Capture the cell that displays the provided text and extract its (X, Y) central coordinate. 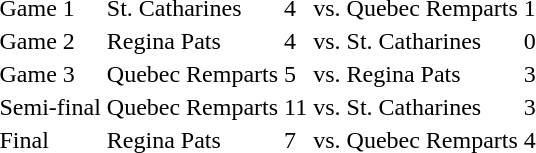
5 (296, 74)
11 (296, 107)
4 (296, 41)
